Scan for the cell matching the given text and deliver its [X, Y] coordinate at center. 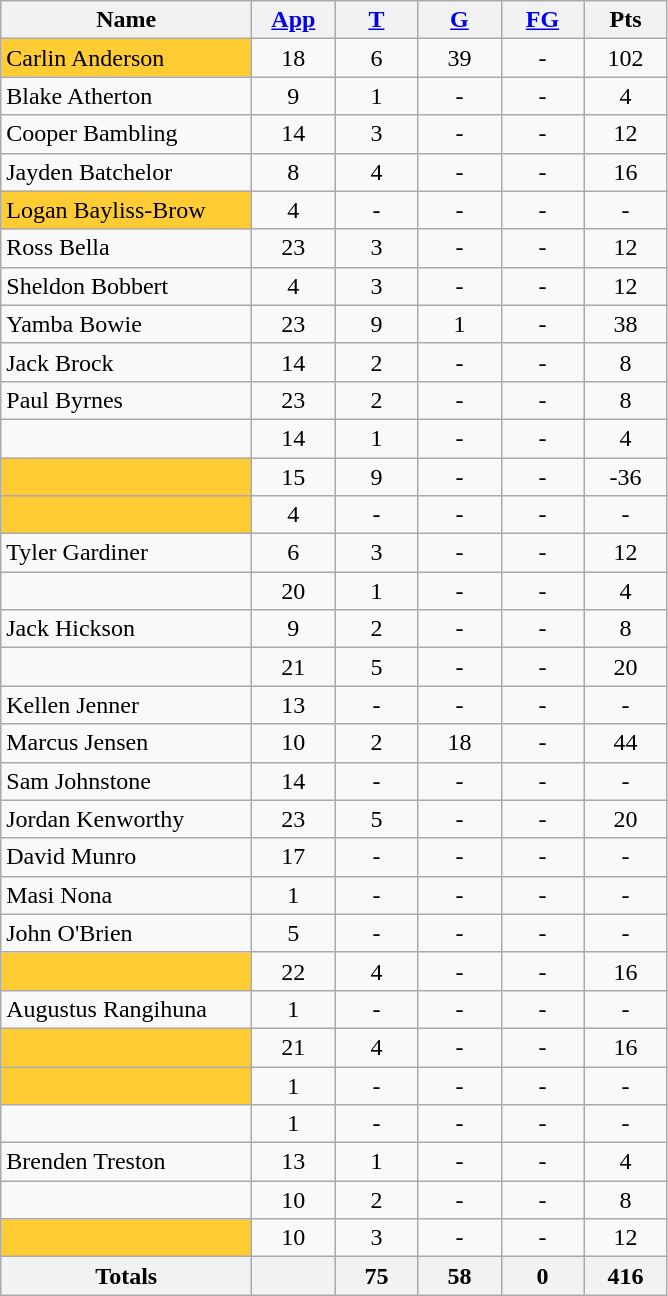
75 [376, 1276]
22 [294, 971]
Tyler Gardiner [126, 553]
Name [126, 20]
Pts [626, 20]
38 [626, 324]
Ross Bella [126, 248]
-36 [626, 477]
Jack Hickson [126, 629]
John O'Brien [126, 933]
Brenden Treston [126, 1162]
Blake Atherton [126, 96]
T [376, 20]
Yamba Bowie [126, 324]
39 [460, 58]
15 [294, 477]
Totals [126, 1276]
Logan Bayliss-Brow [126, 210]
Jordan Kenworthy [126, 819]
0 [542, 1276]
G [460, 20]
58 [460, 1276]
17 [294, 857]
FG [542, 20]
Augustus Rangihuna [126, 1009]
102 [626, 58]
Carlin Anderson [126, 58]
Sam Johnstone [126, 781]
Kellen Jenner [126, 705]
App [294, 20]
David Munro [126, 857]
Jayden Batchelor [126, 172]
416 [626, 1276]
Sheldon Bobbert [126, 286]
Marcus Jensen [126, 743]
44 [626, 743]
Jack Brock [126, 362]
Masi Nona [126, 895]
Paul Byrnes [126, 400]
Cooper Bambling [126, 134]
